Determine the (X, Y) coordinate at the center of the cell enclosing the given text.  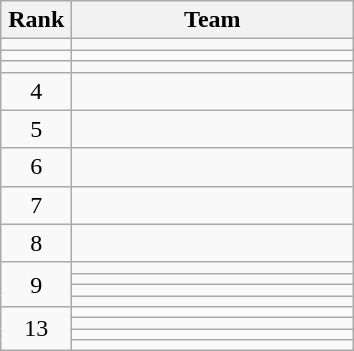
8 (36, 243)
4 (36, 91)
13 (36, 329)
7 (36, 205)
6 (36, 167)
9 (36, 284)
Rank (36, 20)
Team (212, 20)
5 (36, 129)
